Return [x, y] of the center of cell containing provided text 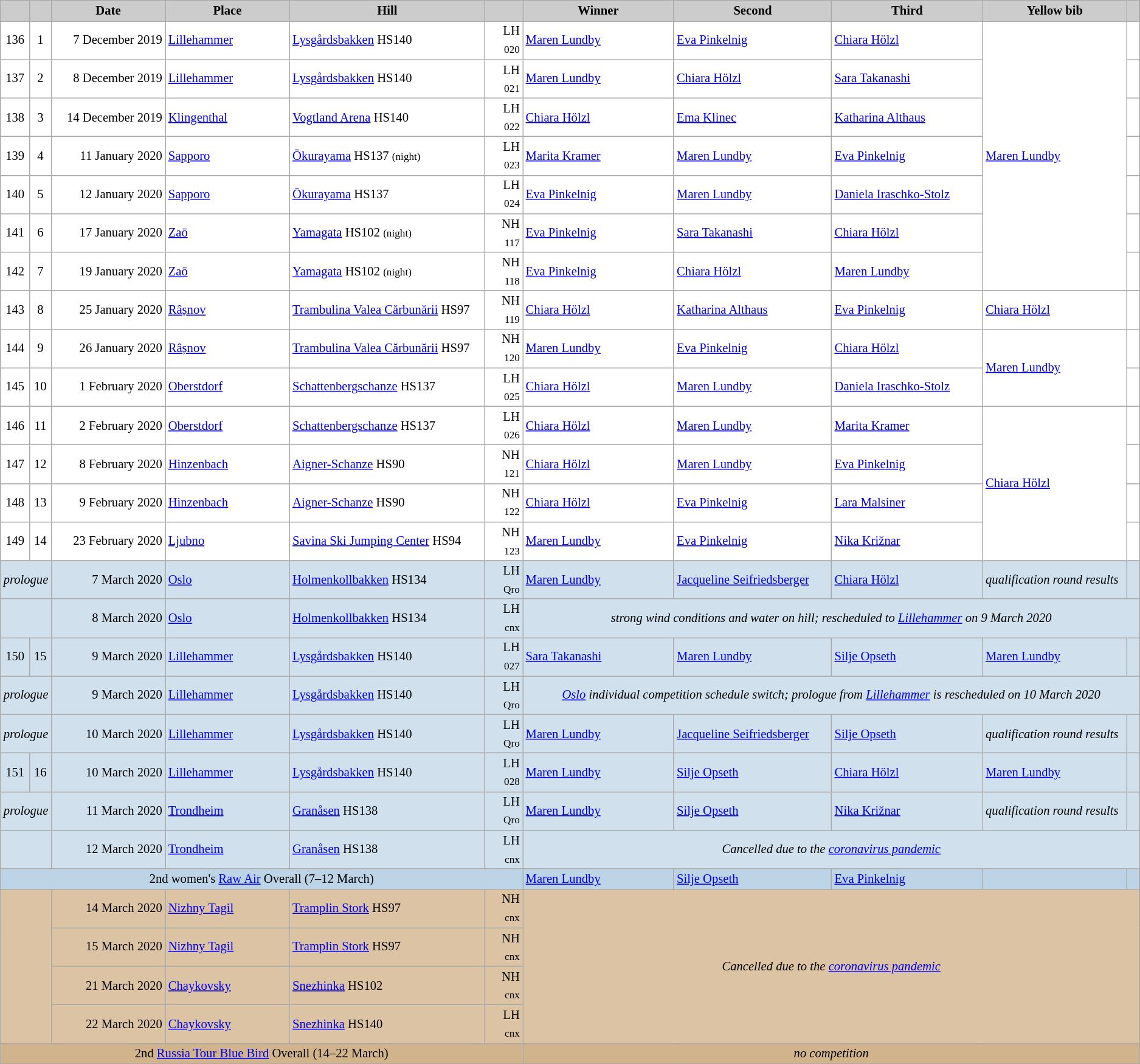
NH 118 [504, 271]
2nd women's Raw Air Overall (7–12 March) [261, 879]
143 [15, 310]
12 March 2020 [108, 849]
9 February 2020 [108, 502]
NH 122 [504, 502]
no competition [832, 1054]
Vogtland Arena HS140 [387, 117]
15 March 2020 [108, 947]
23 February 2020 [108, 541]
15 [41, 657]
Place [227, 10]
12 January 2020 [108, 195]
2 February 2020 [108, 426]
17 January 2020 [108, 232]
LH 020 [504, 40]
LH 023 [504, 156]
strong wind conditions and water on hill; rescheduled to Lillehammer on 9 March 2020 [832, 618]
139 [15, 156]
19 January 2020 [108, 271]
Lara Malsiner [907, 502]
12 [41, 463]
NH 121 [504, 463]
145 [15, 387]
NH 120 [504, 348]
6 [41, 232]
8 December 2019 [108, 79]
148 [15, 502]
149 [15, 541]
151 [15, 772]
Klingenthal [227, 117]
14 March 2020 [108, 908]
9 [41, 348]
LH 021 [504, 79]
8 February 2020 [108, 463]
140 [15, 195]
14 December 2019 [108, 117]
LH 025 [504, 387]
144 [15, 348]
8 March 2020 [108, 618]
LH 028 [504, 772]
Second [753, 10]
LH 024 [504, 195]
NH 117 [504, 232]
142 [15, 271]
4 [41, 156]
Winner [598, 10]
Oslo individual competition schedule switch; prologue from Lillehammer is rescheduled on 10 March 2020 [832, 696]
LH 022 [504, 117]
22 March 2020 [108, 1024]
3 [41, 117]
7 [41, 271]
LH 026 [504, 426]
10 [41, 387]
141 [15, 232]
7 December 2019 [108, 40]
26 January 2020 [108, 348]
16 [41, 772]
Ema Klinec [753, 117]
11 [41, 426]
Ōkurayama HS137 (night) [387, 156]
Snezhinka HS140 [387, 1024]
Snezhinka HS102 [387, 985]
NH 119 [504, 310]
2 [41, 79]
7 March 2020 [108, 580]
25 January 2020 [108, 310]
21 March 2020 [108, 985]
137 [15, 79]
11 January 2020 [108, 156]
14 [41, 541]
2nd Russia Tour Blue Bird Overall (14–22 March) [261, 1054]
136 [15, 40]
Savina Ski Jumping Center HS94 [387, 541]
Hill [387, 10]
138 [15, 117]
Ljubno [227, 541]
Date [108, 10]
Third [907, 10]
NH 123 [504, 541]
Yellow bib [1054, 10]
Ōkurayama HS137 [387, 195]
5 [41, 195]
150 [15, 657]
147 [15, 463]
13 [41, 502]
11 March 2020 [108, 811]
146 [15, 426]
1 February 2020 [108, 387]
8 [41, 310]
1 [41, 40]
LH 027 [504, 657]
